Scan for the cell matching the given text and deliver its (x, y) coordinate at center. 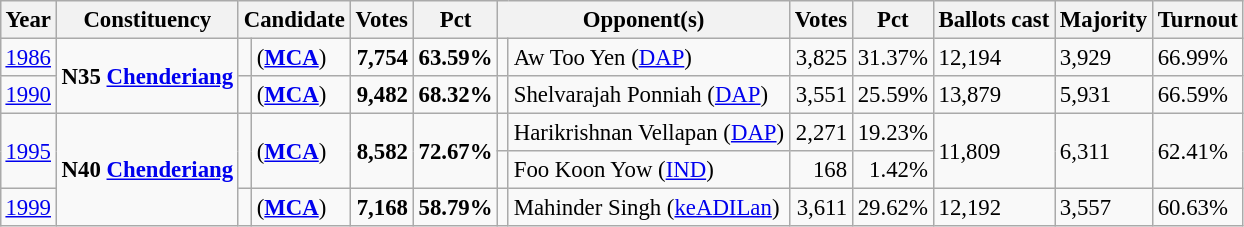
Candidate (294, 20)
12,192 (994, 208)
N40 Chenderiang (147, 170)
1995 (28, 152)
1.42% (892, 170)
8,582 (382, 152)
31.37% (892, 57)
3,929 (1104, 57)
Aw Too Yen (DAP) (648, 57)
66.99% (1198, 57)
2,271 (820, 133)
13,879 (994, 95)
Foo Koon Yow (IND) (648, 170)
11,809 (994, 152)
Constituency (147, 20)
19.23% (892, 133)
12,194 (994, 57)
58.79% (456, 208)
Opponent(s) (644, 20)
72.67% (456, 152)
29.62% (892, 208)
3,611 (820, 208)
1990 (28, 95)
9,482 (382, 95)
66.59% (1198, 95)
Shelvarajah Ponniah (DAP) (648, 95)
7,168 (382, 208)
Majority (1104, 20)
Turnout (1198, 20)
25.59% (892, 95)
1986 (28, 57)
5,931 (1104, 95)
60.63% (1198, 208)
Harikrishnan Vellapan (DAP) (648, 133)
Year (28, 20)
1999 (28, 208)
6,311 (1104, 152)
N35 Chenderiang (147, 76)
68.32% (456, 95)
3,551 (820, 95)
Mahinder Singh (keADILan) (648, 208)
Ballots cast (994, 20)
62.41% (1198, 152)
63.59% (456, 57)
3,825 (820, 57)
7,754 (382, 57)
168 (820, 170)
3,557 (1104, 208)
